Capture the cell that displays the provided text and extract its [x, y] central coordinate. 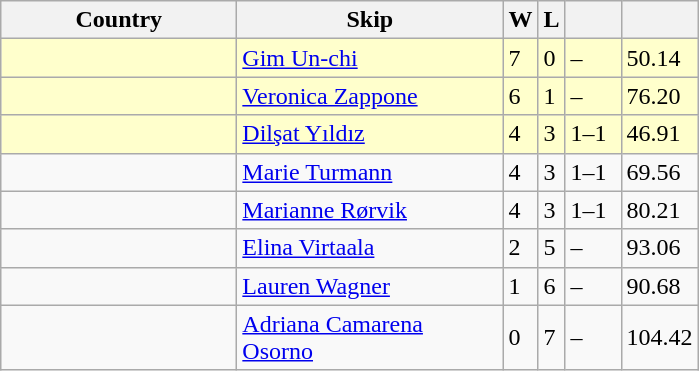
104.42 [660, 338]
46.91 [660, 134]
Marie Turmann [370, 172]
76.20 [660, 96]
Adriana Camarena Osorno [370, 338]
90.68 [660, 286]
L [552, 20]
Veronica Zappone [370, 96]
69.56 [660, 172]
Elina Virtaala [370, 248]
Gim Un-chi [370, 58]
Dilşat Yıldız [370, 134]
93.06 [660, 248]
Skip [370, 20]
W [520, 20]
50.14 [660, 58]
Country [119, 20]
Marianne Rørvik [370, 210]
Lauren Wagner [370, 286]
5 [552, 248]
2 [520, 248]
80.21 [660, 210]
